For the text-containing cell, return its midpoint in (x, y) coordinate format. 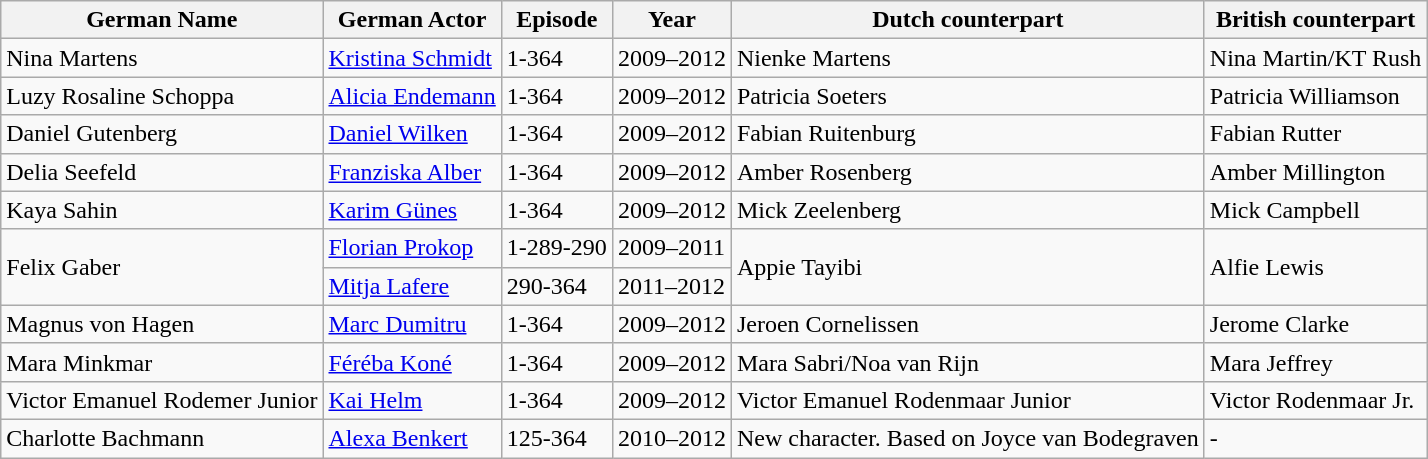
Marc Dumitru (412, 324)
125-364 (556, 438)
Nina Martens (162, 58)
Victor Emanuel Rodenmaar Junior (968, 400)
Karim Günes (412, 210)
Kai Helm (412, 400)
Franziska Alber (412, 172)
Nina Martin/KT Rush (1316, 58)
Luzy Rosaline Schoppa (162, 96)
Victor Emanuel Rodemer Junior (162, 400)
Year (672, 20)
Mick Zeelenberg (968, 210)
German Name (162, 20)
Féréba Koné (412, 362)
2009–2011 (672, 248)
Jeroen Cornelissen (968, 324)
Florian Prokop (412, 248)
German Actor (412, 20)
Appie Tayibi (968, 267)
New character. Based on Joyce van Bodegraven (968, 438)
Charlotte Bachmann (162, 438)
Mick Campbell (1316, 210)
Dutch counterpart (968, 20)
Kaya Sahin (162, 210)
Victor Rodenmaar Jr. (1316, 400)
Amber Rosenberg (968, 172)
Nienke Martens (968, 58)
2010–2012 (672, 438)
290-364 (556, 286)
Alexa Benkert (412, 438)
Mara Jeffrey (1316, 362)
Jerome Clarke (1316, 324)
British counterpart (1316, 20)
Felix Gaber (162, 267)
Amber Millington (1316, 172)
Episode (556, 20)
Mara Minkmar (162, 362)
Daniel Wilken (412, 134)
Daniel Gutenberg (162, 134)
1-289-290 (556, 248)
Mitja Lafere (412, 286)
Kristina Schmidt (412, 58)
Fabian Rutter (1316, 134)
2011–2012 (672, 286)
- (1316, 438)
Fabian Ruitenburg (968, 134)
Patricia Soeters (968, 96)
Alfie Lewis (1316, 267)
Patricia Williamson (1316, 96)
Magnus von Hagen (162, 324)
Delia Seefeld (162, 172)
Alicia Endemann (412, 96)
Mara Sabri/Noa van Rijn (968, 362)
